Locate the cell with the specified text and output its (x, y) center coordinate. 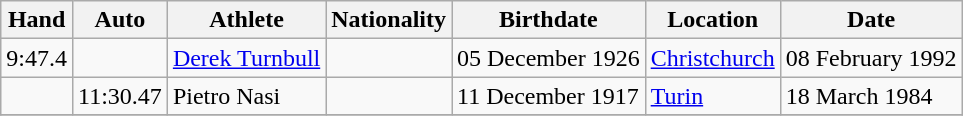
Date (871, 20)
Birthdate (549, 20)
Hand (37, 20)
05 December 1926 (549, 58)
18 March 1984 (871, 96)
Athlete (246, 20)
9:47.4 (37, 58)
11:30.47 (120, 96)
11 December 1917 (549, 96)
Christchurch (712, 58)
Auto (120, 20)
Nationality (389, 20)
Location (712, 20)
Turin (712, 96)
08 February 1992 (871, 58)
Derek Turnbull (246, 58)
Pietro Nasi (246, 96)
